Extract the [x, y] coordinate from the center of the cell holding the provided text.  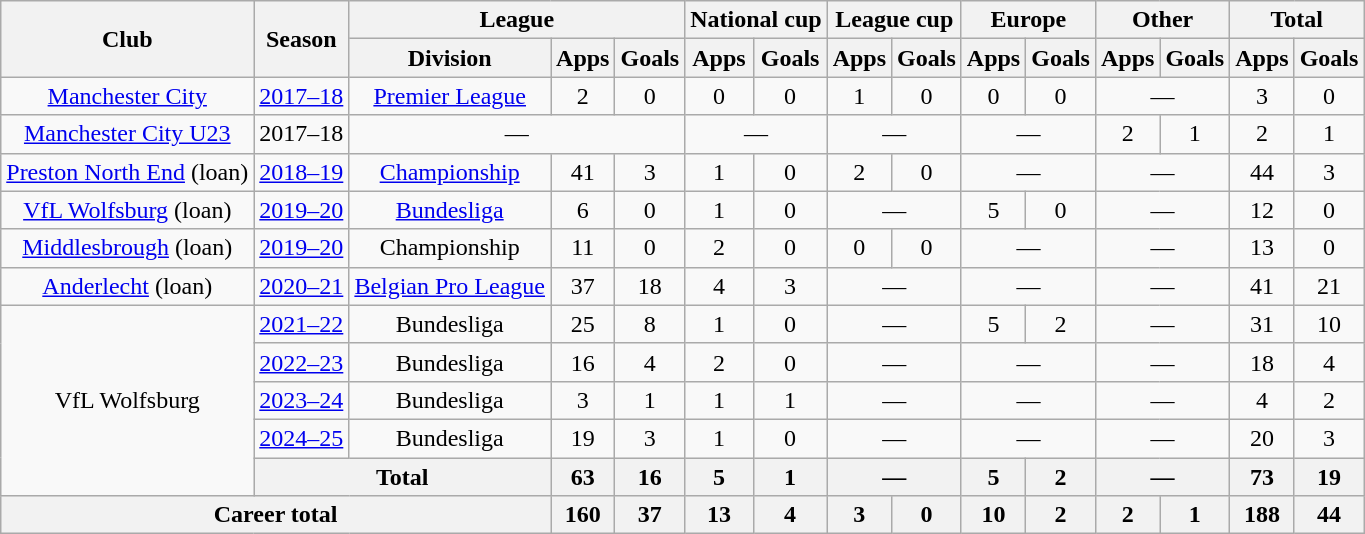
12 [1262, 210]
National cup [756, 20]
20 [1262, 438]
21 [1329, 286]
Manchester City [128, 96]
73 [1262, 477]
31 [1262, 324]
Belgian Pro League [450, 286]
Club [128, 39]
2022–23 [302, 362]
188 [1262, 515]
VfL Wolfsburg (loan) [128, 210]
Manchester City U23 [128, 134]
2020–21 [302, 286]
Career total [276, 515]
63 [583, 477]
Preston North End (loan) [128, 172]
League [517, 20]
Anderlecht (loan) [128, 286]
8 [650, 324]
Season [302, 39]
Premier League [450, 96]
2021–22 [302, 324]
Division [450, 58]
Europe [1028, 20]
6 [583, 210]
Other [1162, 20]
160 [583, 515]
2018–19 [302, 172]
League cup [894, 20]
2024–25 [302, 438]
VfL Wolfsburg [128, 400]
Middlesbrough (loan) [128, 248]
11 [583, 248]
25 [583, 324]
2023–24 [302, 400]
